Detect which cell encompasses the target text, then output its (x, y) center coordinate. 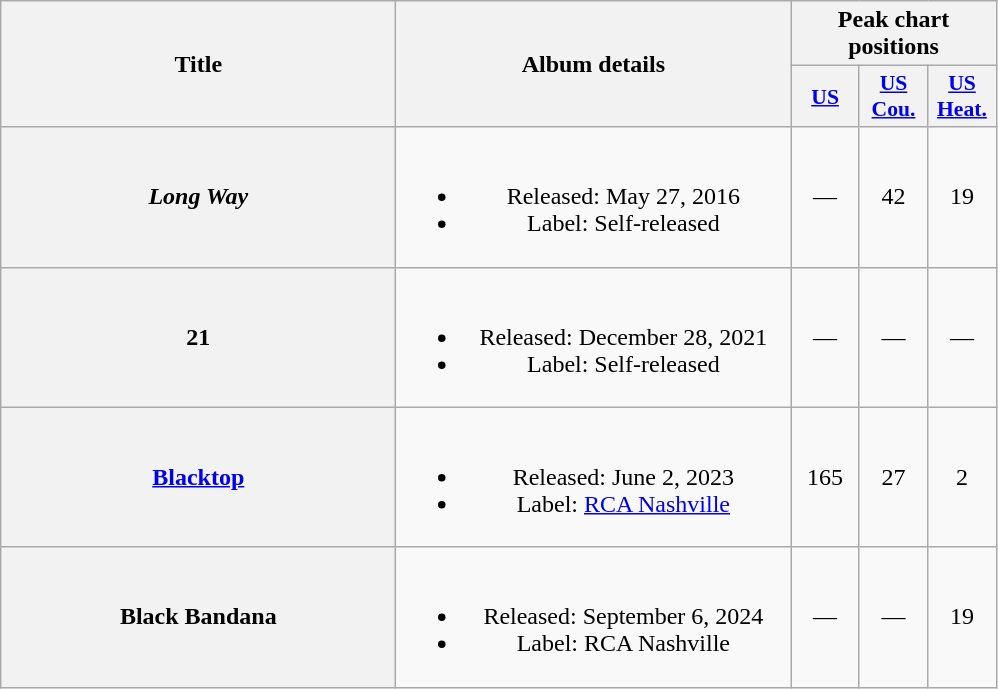
42 (893, 197)
21 (198, 337)
2 (962, 477)
Released: June 2, 2023Label: RCA Nashville (594, 477)
Peak chartpositions (894, 34)
US (825, 96)
Title (198, 64)
USHeat. (962, 96)
Released: December 28, 2021Label: Self-released (594, 337)
USCou. (893, 96)
Black Bandana (198, 617)
Released: May 27, 2016Label: Self-released (594, 197)
Long Way (198, 197)
165 (825, 477)
Released: September 6, 2024Label: RCA Nashville (594, 617)
Blacktop (198, 477)
27 (893, 477)
Album details (594, 64)
